Capture the cell that displays the provided text and extract its [X, Y] central coordinate. 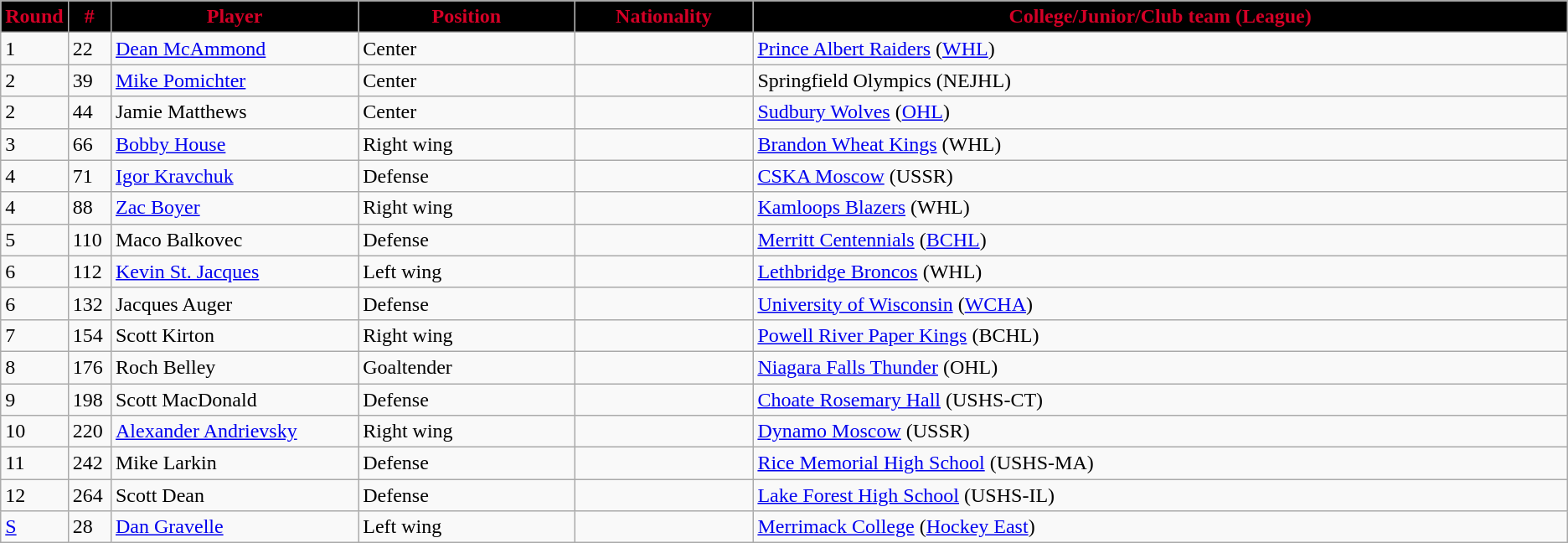
Kamloops Blazers (WHL) [1160, 208]
Lethbridge Broncos (WHL) [1160, 271]
Position [467, 17]
S [34, 527]
Merritt Centennials (BCHL) [1160, 240]
28 [89, 527]
Igor Kravchuk [235, 176]
Mike Larkin [235, 463]
Jamie Matthews [235, 112]
Player [235, 17]
71 [89, 176]
5 [34, 240]
Merrimack College (Hockey East) [1160, 527]
Powell River Paper Kings (BCHL) [1160, 335]
Springfield Olympics (NEJHL) [1160, 80]
Scott Kirton [235, 335]
Roch Belley [235, 367]
College/Junior/Club team (League) [1160, 17]
Lake Forest High School (USHS-IL) [1160, 495]
Mike Pomichter [235, 80]
Dynamo Moscow (USSR) [1160, 432]
198 [89, 400]
7 [34, 335]
8 [34, 367]
22 [89, 49]
88 [89, 208]
Goaltender [467, 367]
Nationality [663, 17]
9 [34, 400]
220 [89, 432]
Niagara Falls Thunder (OHL) [1160, 367]
66 [89, 144]
12 [34, 495]
242 [89, 463]
112 [89, 271]
Alexander Andrievsky [235, 432]
Maco Balkovec [235, 240]
Brandon Wheat Kings (WHL) [1160, 144]
Jacques Auger [235, 303]
# [89, 17]
110 [89, 240]
Scott MacDonald [235, 400]
CSKA Moscow (USSR) [1160, 176]
176 [89, 367]
44 [89, 112]
University of Wisconsin (WCHA) [1160, 303]
10 [34, 432]
Dan Gravelle [235, 527]
Kevin St. Jacques [235, 271]
Choate Rosemary Hall (USHS-CT) [1160, 400]
Scott Dean [235, 495]
Dean McAmmond [235, 49]
1 [34, 49]
Round [34, 17]
39 [89, 80]
264 [89, 495]
Rice Memorial High School (USHS-MA) [1160, 463]
Prince Albert Raiders (WHL) [1160, 49]
154 [89, 335]
Sudbury Wolves (OHL) [1160, 112]
3 [34, 144]
Bobby House [235, 144]
Zac Boyer [235, 208]
11 [34, 463]
132 [89, 303]
